Capture the cell that displays the provided text and extract its [x, y] central coordinate. 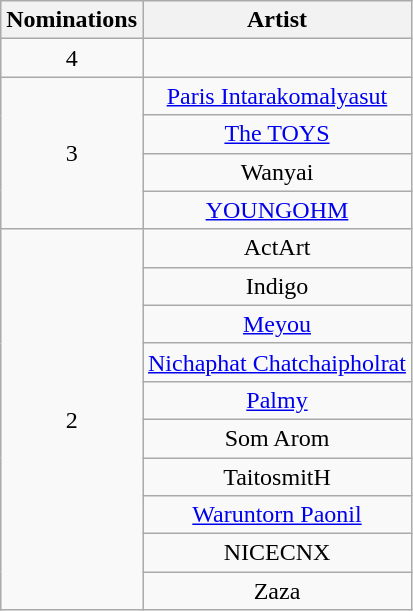
Nichaphat Chatchaipholrat [276, 362]
Indigo [276, 286]
Paris Intarakomalyasut [276, 96]
4 [72, 58]
2 [72, 420]
Zaza [276, 591]
Artist [276, 20]
Waruntorn Paonil [276, 515]
Meyou [276, 324]
NICECNX [276, 553]
Nominations [72, 20]
Wanyai [276, 172]
Som Arom [276, 438]
The TOYS [276, 134]
TaitosmitH [276, 477]
3 [72, 153]
ActArt [276, 248]
Palmy [276, 400]
YOUNGOHM [276, 210]
